Locate the cell with the specified text and output its (X, Y) center coordinate. 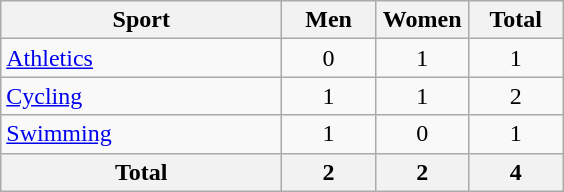
Men (329, 20)
Sport (142, 20)
Cycling (142, 96)
Athletics (142, 58)
Swimming (142, 134)
Women (422, 20)
4 (516, 172)
